For the text-containing cell, return its midpoint in (X, Y) coordinate format. 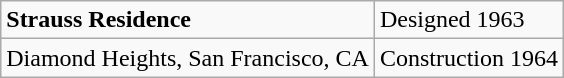
Construction 1964 (468, 58)
Designed 1963 (468, 20)
Diamond Heights, San Francisco, CA (188, 58)
Strauss Residence (188, 20)
